Output the [X, Y] coordinate of the center of the cell containing the given text.  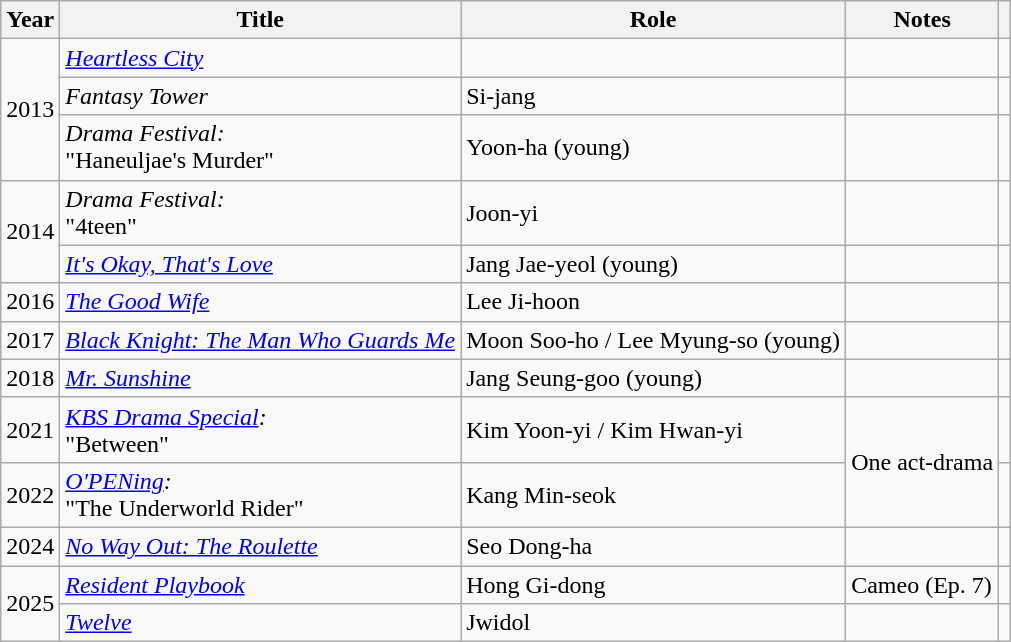
Cameo (Ep. 7) [922, 585]
Moon Soo-ho / Lee Myung-so (young) [654, 340]
Jang Jae-yeol (young) [654, 264]
Hong Gi-dong [654, 585]
2024 [30, 546]
Jwidol [654, 623]
Twelve [260, 623]
Heartless City [260, 58]
Drama Festival:"Haneuljae's Murder" [260, 148]
2014 [30, 232]
No Way Out: The Roulette [260, 546]
2016 [30, 302]
2021 [30, 430]
It's Okay, That's Love [260, 264]
2025 [30, 604]
One act-drama [922, 462]
Kang Min-seok [654, 494]
Joon-yi [654, 212]
Jang Seung-goo (young) [654, 378]
KBS Drama Special:"Between" [260, 430]
Seo Dong-ha [654, 546]
Kim Yoon-yi / Kim Hwan-yi [654, 430]
2013 [30, 110]
The Good Wife [260, 302]
Fantasy Tower [260, 96]
Notes [922, 20]
Year [30, 20]
Role [654, 20]
Resident Playbook [260, 585]
Black Knight: The Man Who Guards Me [260, 340]
Mr. Sunshine [260, 378]
Yoon-ha (young) [654, 148]
Title [260, 20]
Lee Ji-hoon [654, 302]
2017 [30, 340]
O'PENing:"The Underworld Rider" [260, 494]
2018 [30, 378]
Drama Festival:"4teen" [260, 212]
2022 [30, 494]
Si-jang [654, 96]
